From the cell containing the given text, extract its center point as (X, Y) coordinate. 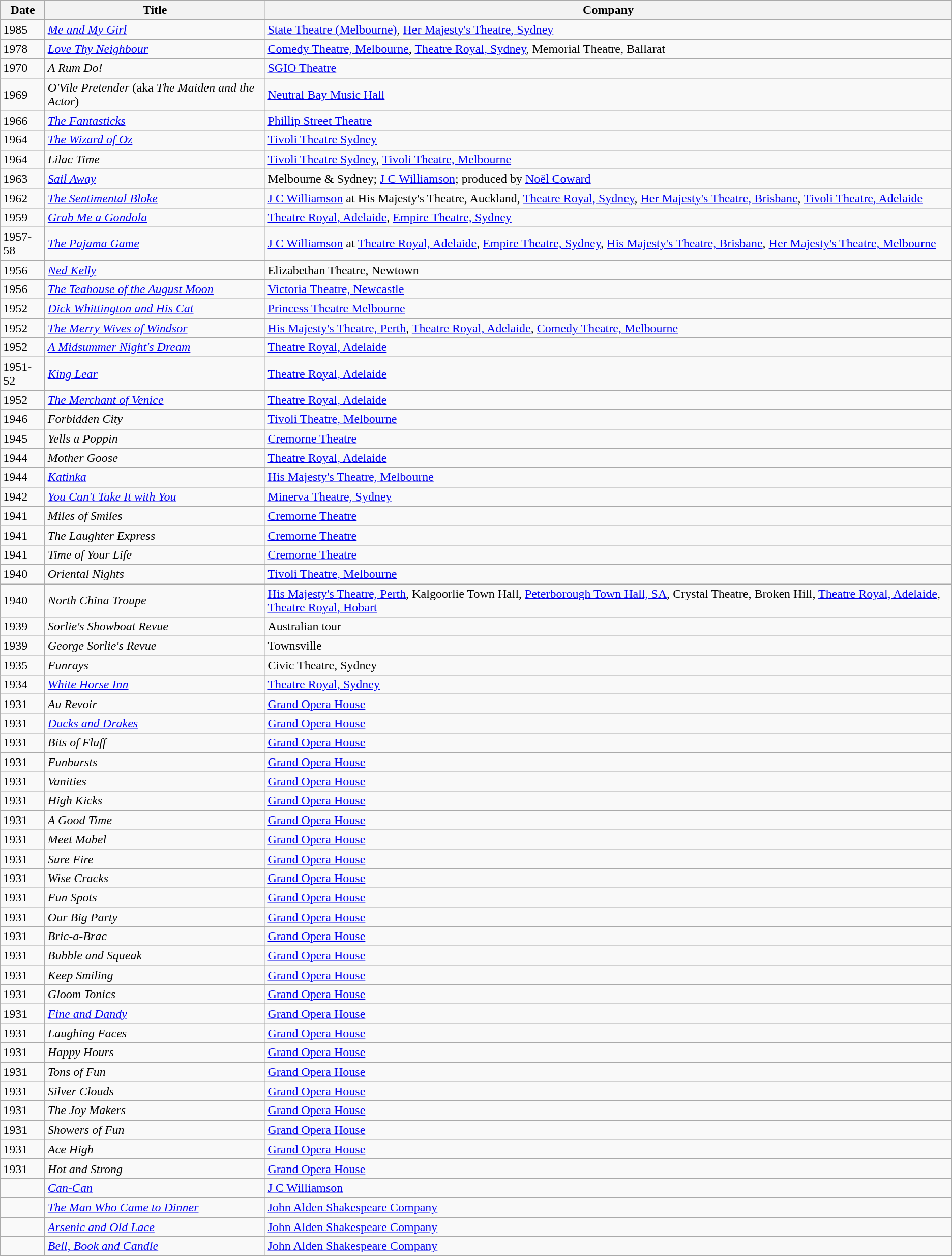
Bric-a-Brac (155, 937)
Grab Me a Gondola (155, 217)
1945 (23, 439)
Theatre Royal, Adelaide, Empire Theatre, Sydney (608, 217)
A Rum Do! (155, 68)
The Sentimental Bloke (155, 198)
1935 (23, 665)
The Man Who Came to Dinner (155, 1207)
Showers of Fun (155, 1130)
Elizabethan Theatre, Newtown (608, 270)
Tivoli Theatre Sydney, Tivoli Theatre, Melbourne (608, 159)
The Laughter Express (155, 535)
State Theatre (Melbourne), Her Majesty's Theatre, Sydney (608, 30)
Happy Hours (155, 1053)
The Merry Wives of Windsor (155, 328)
Bell, Book and Candle (155, 1246)
SGIO Theatre (608, 68)
1966 (23, 121)
High Kicks (155, 801)
Time of Your Life (155, 554)
Lilac Time (155, 159)
The Merchant of Venice (155, 400)
Ace High (155, 1149)
1951-52 (23, 373)
1946 (23, 419)
1934 (23, 685)
1942 (23, 496)
Civic Theatre, Sydney (608, 665)
Love Thy Neighbour (155, 49)
Melbourne & Sydney; J C Williamson; produced by Noël Coward (608, 179)
Au Revoir (155, 704)
Minerva Theatre, Sydney (608, 496)
1970 (23, 68)
1969 (23, 95)
Tons of Fun (155, 1072)
Ned Kelly (155, 270)
Sail Away (155, 179)
Miles of Smiles (155, 516)
Silver Clouds (155, 1091)
Dick Whittington and His Cat (155, 309)
Date (23, 10)
Funbursts (155, 762)
His Majesty's Theatre, Melbourne (608, 477)
Yells a Poppin (155, 439)
Fun Spots (155, 897)
You Can't Take It with You (155, 496)
A Good Time (155, 820)
The Fantasticks (155, 121)
Fine and Dandy (155, 1014)
Sorlie's Showboat Revue (155, 627)
Forbidden City (155, 419)
O'Vile Pretender (aka The Maiden and the Actor) (155, 95)
Australian tour (608, 627)
Neutral Bay Music Hall (608, 95)
1957-58 (23, 243)
1985 (23, 30)
Theatre Royal, Sydney (608, 685)
Vanities (155, 781)
Katinka (155, 477)
The Wizard of Oz (155, 140)
George Sorlie's Revue (155, 646)
1963 (23, 179)
Meet Mabel (155, 839)
King Lear (155, 373)
Wise Cracks (155, 878)
The Teahouse of the August Moon (155, 289)
Arsenic and Old Lace (155, 1226)
A Midsummer Night's Dream (155, 347)
J C Williamson at Theatre Royal, Adelaide, Empire Theatre, Sydney, His Majesty's Theatre, Brisbane, Her Majesty's Theatre, Melbourne (608, 243)
Laughing Faces (155, 1033)
Our Big Party (155, 917)
Sure Fire (155, 859)
Victoria Theatre, Newcastle (608, 289)
Gloom Tonics (155, 995)
Title (155, 10)
Can-Can (155, 1188)
North China Troupe (155, 600)
J C Williamson at His Majesty's Theatre, Auckland, Theatre Royal, Sydney, Her Majesty's Theatre, Brisbane, Tivoli Theatre, Adelaide (608, 198)
Comedy Theatre, Melbourne, Theatre Royal, Sydney, Memorial Theatre, Ballarat (608, 49)
Keep Smiling (155, 975)
Bits of Fluff (155, 743)
The Pajama Game (155, 243)
1962 (23, 198)
His Majesty's Theatre, Perth, Theatre Royal, Adelaide, Comedy Theatre, Melbourne (608, 328)
J C Williamson (608, 1188)
Me and My Girl (155, 30)
Oriental Nights (155, 574)
The Joy Makers (155, 1111)
White Horse Inn (155, 685)
Townsville (608, 646)
Ducks and Drakes (155, 723)
Hot and Strong (155, 1169)
Mother Goose (155, 458)
1959 (23, 217)
Funrays (155, 665)
Phillip Street Theatre (608, 121)
Company (608, 10)
1978 (23, 49)
Princess Theatre Melbourne (608, 309)
Tivoli Theatre Sydney (608, 140)
Bubble and Squeak (155, 956)
